Extract the (x, y) coordinate from the center of the cell holding the provided text.  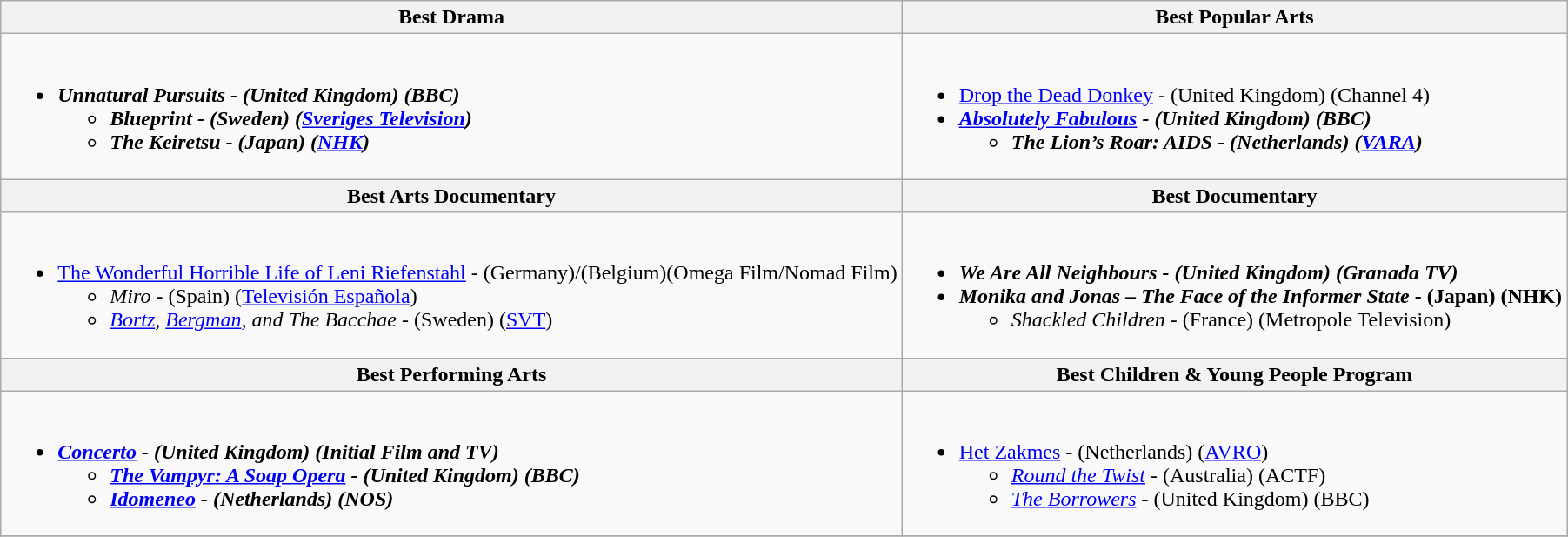
Best Children & Young People Program (1234, 374)
Best Performing Arts (451, 374)
Best Arts Documentary (451, 196)
Drop the Dead Donkey - (United Kingdom) (Channel 4)Absolutely Fabulous - (United Kingdom) (BBC)The Lion’s Roar: AIDS - (Netherlands) (VARA) (1234, 106)
Unnatural Pursuits - (United Kingdom) (BBC)Blueprint - (Sweden) (Sveriges Television)The Keiretsu - (Japan) (NHK) (451, 106)
Concerto - (United Kingdom) (Initial Film and TV)The Vampyr: A Soap Opera - (United Kingdom) (BBC)Idomeneo - (Netherlands) (NOS) (451, 463)
Best Documentary (1234, 196)
Best Popular Arts (1234, 17)
Het Zakmes - (Netherlands) (AVRO)Round the Twist - (Australia) (ACTF)The Borrowers - (United Kingdom) (BBC) (1234, 463)
Best Drama (451, 17)
